Provide the (X, Y) coordinate of the cell's center where the given text is located.  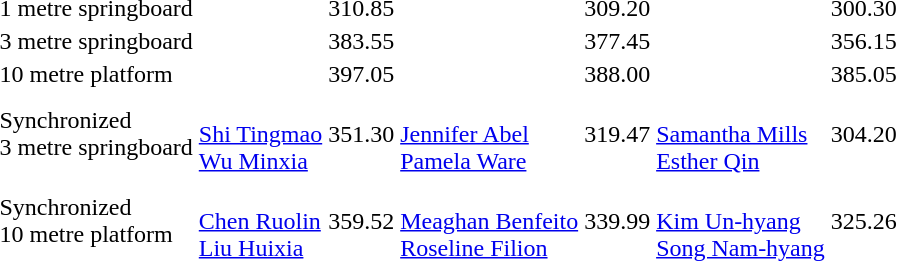
383.55 (362, 41)
Jennifer AbelPamela Ware (490, 134)
Samantha MillsEsther Qin (741, 134)
351.30 (362, 134)
397.05 (362, 74)
388.00 (618, 74)
377.45 (618, 41)
Shi TingmaoWu Minxia (260, 134)
319.47 (618, 134)
